From the cell containing the given text, extract its center point as [x, y] coordinate. 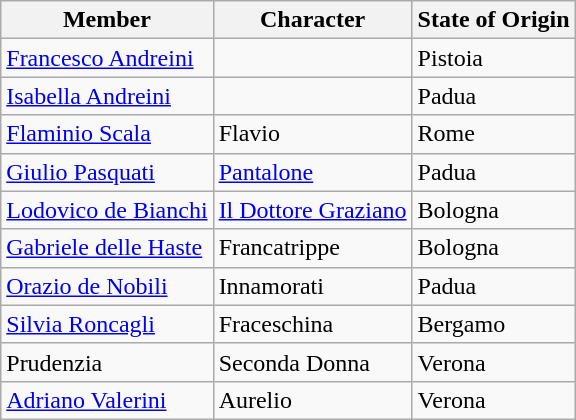
Giulio Pasquati [107, 172]
Pistoia [494, 58]
Pantalone [312, 172]
Seconda Donna [312, 362]
Adriano Valerini [107, 400]
Orazio de Nobili [107, 286]
Il Dottore Graziano [312, 210]
Flaminio Scala [107, 134]
Rome [494, 134]
State of Origin [494, 20]
Bergamo [494, 324]
Isabella Andreini [107, 96]
Francesco Andreini [107, 58]
Lodovico de Bianchi [107, 210]
Character [312, 20]
Member [107, 20]
Flavio [312, 134]
Aurelio [312, 400]
Francatrippe [312, 248]
Prudenzia [107, 362]
Silvia Roncagli [107, 324]
Innamorati [312, 286]
Gabriele delle Haste [107, 248]
Fraceschina [312, 324]
